Pinpoint the cell where the given text exists, returning its (X, Y) midpoint coordinate. 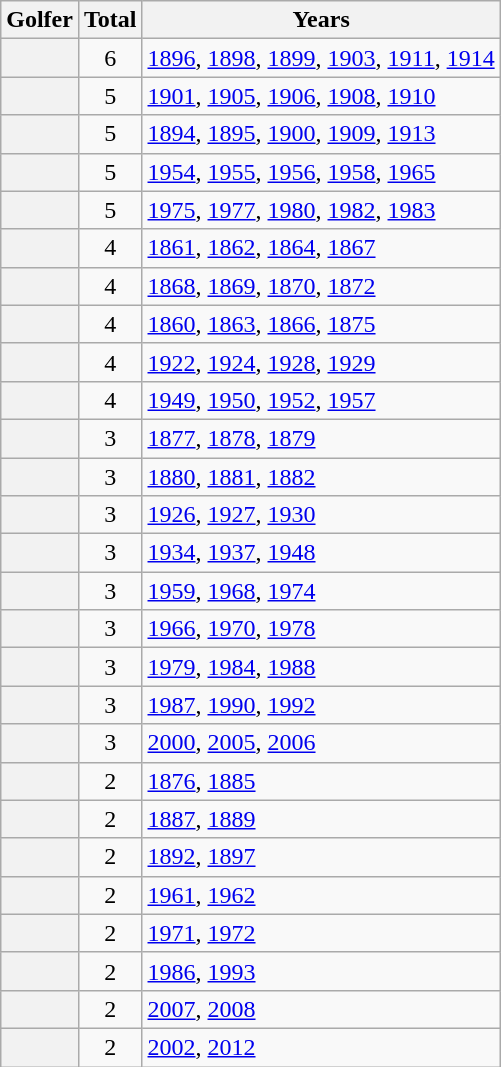
1966, 1970, 1978 (321, 629)
1922, 1924, 1928, 1929 (321, 362)
6 (110, 58)
1975, 1977, 1980, 1982, 1983 (321, 210)
1894, 1895, 1900, 1909, 1913 (321, 134)
2007, 2008 (321, 1009)
1877, 1878, 1879 (321, 438)
Total (110, 20)
Golfer (40, 20)
1876, 1885 (321, 781)
2002, 2012 (321, 1047)
1986, 1993 (321, 971)
1971, 1972 (321, 933)
1979, 1984, 1988 (321, 667)
1901, 1905, 1906, 1908, 1910 (321, 96)
1868, 1869, 1870, 1872 (321, 286)
1892, 1897 (321, 857)
1959, 1968, 1974 (321, 591)
1926, 1927, 1930 (321, 515)
1934, 1937, 1948 (321, 553)
1887, 1889 (321, 819)
1880, 1881, 1882 (321, 477)
1861, 1862, 1864, 1867 (321, 248)
1961, 1962 (321, 895)
1896, 1898, 1899, 1903, 1911, 1914 (321, 58)
1954, 1955, 1956, 1958, 1965 (321, 172)
1860, 1863, 1866, 1875 (321, 324)
2000, 2005, 2006 (321, 743)
Years (321, 20)
1949, 1950, 1952, 1957 (321, 400)
1987, 1990, 1992 (321, 705)
